From the cell containing the given text, extract its center point as [x, y] coordinate. 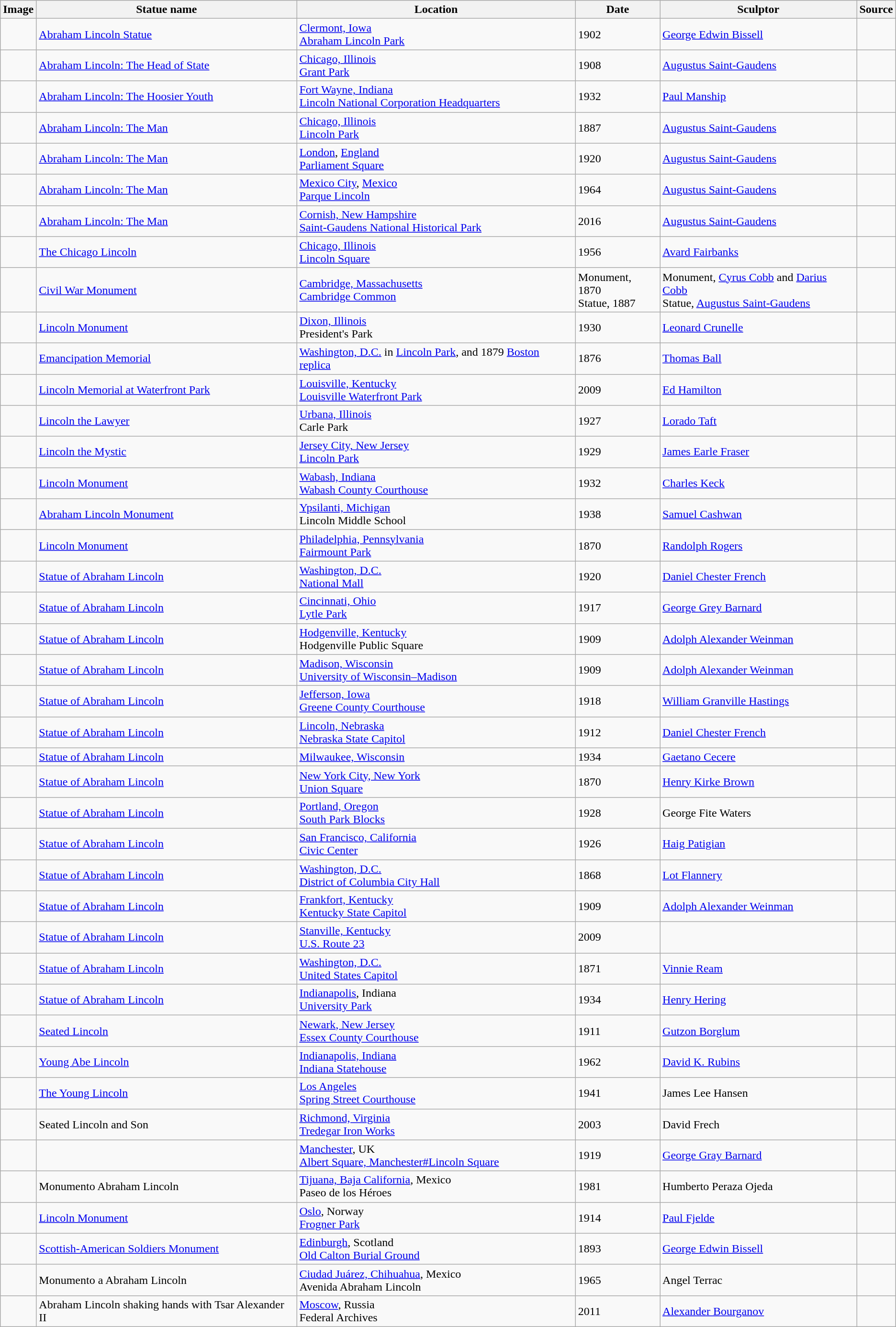
Washington, D.C.United States Capitol [436, 969]
Thomas Ball [758, 358]
Indianapolis, IndianaIndiana Statehouse [436, 1062]
1981 [617, 1186]
Statue name [167, 10]
Image [18, 10]
Portland, OregonSouth Park Blocks [436, 813]
Date [617, 10]
Emancipation Memorial [167, 358]
Ypsilanti, MichiganLincoln Middle School [436, 514]
Washington, D.C. in Lincoln Park, and 1879 Boston replica [436, 358]
George Gray Barnard [758, 1156]
Young Abe Lincoln [167, 1062]
Location [436, 10]
Newark, New JerseyEssex County Courthouse [436, 1031]
Lot Flannery [758, 875]
Civil War Monument [167, 290]
1927 [617, 421]
Abraham Lincoln shaking hands with Tsar Alexander II [167, 1311]
David Frech [758, 1124]
Lincoln Memorial at Waterfront Park [167, 390]
1928 [617, 813]
Washington, D.C.National Mall [436, 576]
1964 [617, 190]
Abraham Lincoln: The Head of State [167, 65]
Abraham Lincoln Statue [167, 34]
Gaetano Cecere [758, 757]
Paul Fjelde [758, 1218]
Edinburgh, ScotlandOld Calton Burial Ground [436, 1248]
1918 [617, 701]
Lincoln the Mystic [167, 452]
1929 [617, 452]
1871 [617, 969]
Chicago, IllinoisLincoln Park [436, 127]
Clermont, IowaAbraham Lincoln Park [436, 34]
1914 [617, 1218]
Washington, D.C.District of Columbia City Hall [436, 875]
Angel Terrac [758, 1280]
1876 [617, 358]
David K. Rubins [758, 1062]
Dixon, IllinoisPresident's Park [436, 327]
Abraham Lincoln Monument [167, 514]
1965 [617, 1280]
Hodgenville, KentuckyHodgenville Public Square [436, 639]
Lorado Taft [758, 421]
George Fite Waters [758, 813]
1902 [617, 34]
Lincoln the Lawyer [167, 421]
Henry Kirke Brown [758, 781]
Frankfort, KentuckyKentucky State Capitol [436, 907]
Los AngelesSpring Street Courthouse [436, 1093]
Vinnie Ream [758, 969]
Charles Keck [758, 484]
Richmond, VirginiaTredegar Iron Works [436, 1124]
1941 [617, 1093]
The Young Lincoln [167, 1093]
James Lee Hansen [758, 1093]
Gutzon Borglum [758, 1031]
1911 [617, 1031]
1962 [617, 1062]
Monumento Abraham Lincoln [167, 1186]
Ed Hamilton [758, 390]
Fort Wayne, IndianaLincoln National Corporation Headquarters [436, 97]
2016 [617, 221]
Moscow, RussiaFederal Archives [436, 1311]
1956 [617, 252]
George Grey Barnard [758, 608]
1919 [617, 1156]
1908 [617, 65]
Jersey City, New JerseyLincoln Park [436, 452]
1868 [617, 875]
Louisville, KentuckyLouisville Waterfront Park [436, 390]
Paul Manship [758, 97]
Monumento a Abraham Lincoln [167, 1280]
2011 [617, 1311]
Indianapolis, IndianaUniversity Park [436, 1000]
Cambridge, MassachusettsCambridge Common [436, 290]
Seated Lincoln and Son [167, 1124]
London, EnglandParliament Square [436, 159]
Haig Patigian [758, 843]
1938 [617, 514]
Samuel Cashwan [758, 514]
1893 [617, 1248]
Leonard Crunelle [758, 327]
1917 [617, 608]
Scottish-American Soldiers Monument [167, 1248]
Stanville, KentuckyU.S. Route 23 [436, 937]
Philadelphia, PennsylvaniaFairmount Park [436, 546]
Randolph Rogers [758, 546]
Abraham Lincoln: The Hoosier Youth [167, 97]
Sculptor [758, 10]
1887 [617, 127]
Seated Lincoln [167, 1031]
Henry Hering [758, 1000]
The Chicago Lincoln [167, 252]
Manchester, UKAlbert Square, Manchester#Lincoln Square [436, 1156]
1912 [617, 732]
Alexander Bourganov [758, 1311]
1926 [617, 843]
Tijuana, Baja California, MexicoPaseo de los Héroes [436, 1186]
Wabash, IndianaWabash County Courthouse [436, 484]
Cincinnati, OhioLytle Park [436, 608]
Monument, 1870Statue, 1887 [617, 290]
2003 [617, 1124]
Ciudad Juárez, Chihuahua, MexicoAvenida Abraham Lincoln [436, 1280]
Oslo, NorwayFrogner Park [436, 1218]
William Granville Hastings [758, 701]
Mexico City, MexicoParque Lincoln [436, 190]
Chicago, IllinoisLincoln Square [436, 252]
Jefferson, IowaGreene County Courthouse [436, 701]
Humberto Peraza Ojeda [758, 1186]
Avard Fairbanks [758, 252]
Chicago, IllinoisGrant Park [436, 65]
Source [876, 10]
Monument, Cyrus Cobb and Darius CobbStatue, Augustus Saint-Gaudens [758, 290]
Urbana, IllinoisCarle Park [436, 421]
1930 [617, 327]
New York City, New YorkUnion Square [436, 781]
San Francisco, CaliforniaCivic Center [436, 843]
Lincoln, NebraskaNebraska State Capitol [436, 732]
Cornish, New HampshireSaint-Gaudens National Historical Park [436, 221]
James Earle Fraser [758, 452]
Milwaukee, Wisconsin [436, 757]
Madison, WisconsinUniversity of Wisconsin–Madison [436, 670]
